Return the (X, Y) coordinate for the center point of the cell that contains the specified text.  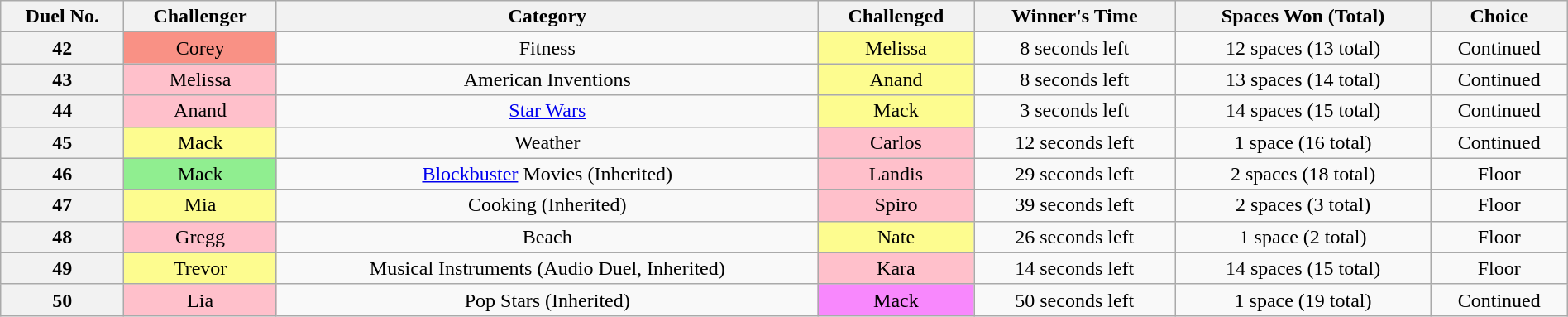
Gregg (200, 237)
Duel No. (63, 17)
Pop Stars (Inherited) (547, 300)
Challenged (896, 17)
Category (547, 17)
1 space (2 total) (1303, 237)
46 (63, 174)
Kara (896, 268)
Blockbuster Movies (Inherited) (547, 174)
3 seconds left (1075, 111)
48 (63, 237)
1 space (19 total) (1303, 300)
50 (63, 300)
12 spaces (13 total) (1303, 48)
12 seconds left (1075, 142)
Musical Instruments (Audio Duel, Inherited) (547, 268)
Corey (200, 48)
American Inventions (547, 79)
Choice (1499, 17)
26 seconds left (1075, 237)
Beach (547, 237)
Nate (896, 237)
42 (63, 48)
Cooking (Inherited) (547, 205)
2 spaces (3 total) (1303, 205)
Fitness (547, 48)
29 seconds left (1075, 174)
14 seconds left (1075, 268)
43 (63, 79)
Weather (547, 142)
Lia (200, 300)
47 (63, 205)
13 spaces (14 total) (1303, 79)
Winner's Time (1075, 17)
2 spaces (18 total) (1303, 174)
Challenger (200, 17)
39 seconds left (1075, 205)
Mia (200, 205)
Spaces Won (Total) (1303, 17)
1 space (16 total) (1303, 142)
49 (63, 268)
Carlos (896, 142)
Landis (896, 174)
44 (63, 111)
50 seconds left (1075, 300)
Trevor (200, 268)
Star Wars (547, 111)
45 (63, 142)
Spiro (896, 205)
